Return the [x, y] coordinate for the center point of the cell that contains the specified text.  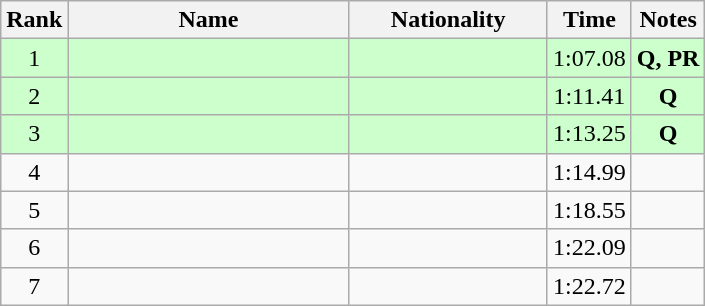
Rank [34, 20]
5 [34, 210]
Nationality [448, 20]
1 [34, 58]
3 [34, 134]
6 [34, 248]
1:14.99 [589, 172]
2 [34, 96]
Notes [668, 20]
1:07.08 [589, 58]
1:11.41 [589, 96]
Time [589, 20]
Q, PR [668, 58]
7 [34, 286]
Name [208, 20]
1:22.72 [589, 286]
1:13.25 [589, 134]
1:18.55 [589, 210]
4 [34, 172]
1:22.09 [589, 248]
